Return [x, y] of the center of cell containing provided text 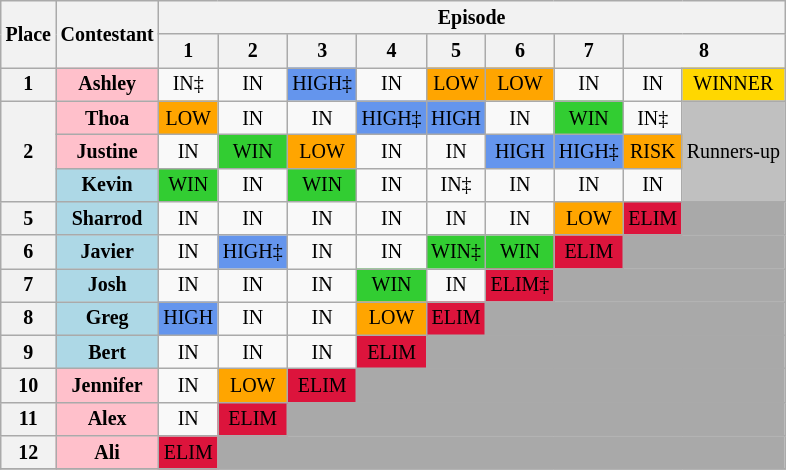
Bert [108, 352]
Javier [108, 252]
Justine [108, 152]
12 [28, 452]
Place [28, 34]
Greg [108, 318]
10 [28, 386]
Sharrod [108, 218]
3 [322, 52]
9 [28, 352]
RISK [653, 152]
11 [28, 420]
Josh [108, 286]
WIN‡ [456, 252]
Ashley [108, 84]
Runners-up [734, 151]
Ali [108, 452]
Contestant [108, 34]
Episode [472, 18]
Kevin [108, 184]
WINNER [734, 84]
ELIM‡ [520, 286]
4 [392, 52]
Thoa [108, 118]
Alex [108, 420]
Jennifer [108, 386]
